Capture the cell that displays the provided text and extract its (X, Y) central coordinate. 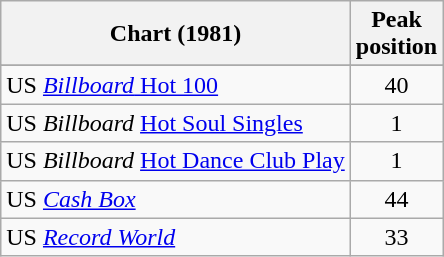
US Billboard Hot 100 (176, 85)
US Billboard Hot Dance Club Play (176, 161)
US Record World (176, 237)
Chart (1981) (176, 34)
40 (396, 85)
Peakposition (396, 34)
US Cash Box (176, 199)
33 (396, 237)
44 (396, 199)
US Billboard Hot Soul Singles (176, 123)
